Find where the given text appears and provide that cell's center as (x, y) coordinate. 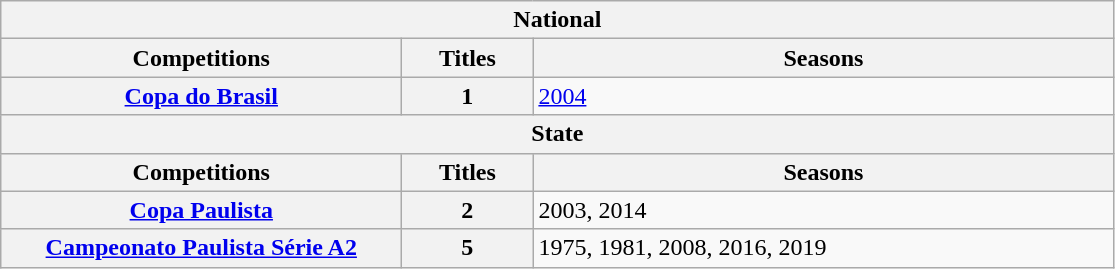
5 (468, 248)
National (558, 20)
Campeonato Paulista Série A2 (202, 248)
State (558, 134)
1975, 1981, 2008, 2016, 2019 (824, 248)
2004 (824, 96)
2003, 2014 (824, 210)
2 (468, 210)
Copa do Brasil (202, 96)
1 (468, 96)
Copa Paulista (202, 210)
